Find where the given text appears and provide that cell's center as (X, Y) coordinate. 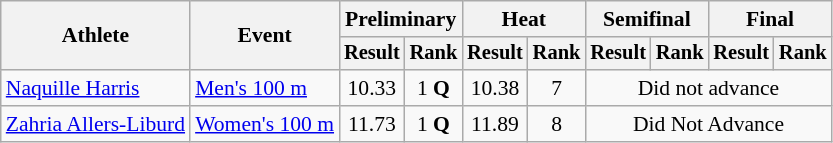
Zahria Allers-Liburd (96, 124)
Naquille Harris (96, 88)
Semifinal (646, 19)
Heat (524, 19)
Women's 100 m (264, 124)
Did not advance (708, 88)
11.73 (372, 124)
10.33 (372, 88)
Preliminary (400, 19)
8 (557, 124)
Athlete (96, 36)
Did Not Advance (708, 124)
7 (557, 88)
Men's 100 m (264, 88)
10.38 (495, 88)
Event (264, 36)
Final (770, 19)
11.89 (495, 124)
